Provide the (x, y) coordinate of the cell's center where the given text is located.  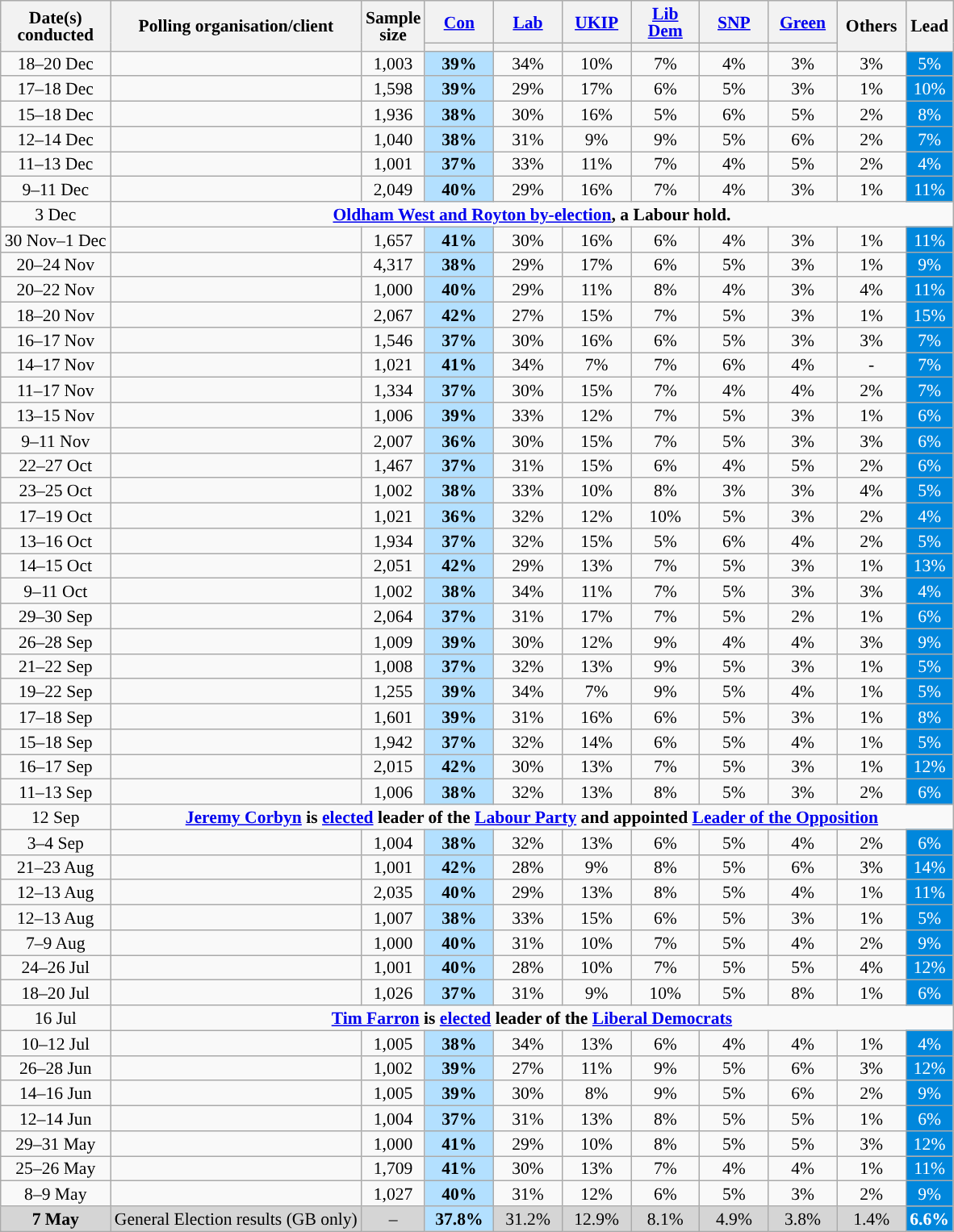
30 Nov–1 Dec (56, 239)
Jeremy Corbyn is elected leader of the Labour Party and appointed Leader of the Opposition (532, 816)
Date(s)conducted (56, 26)
17–19 Oct (56, 516)
1,027 (393, 1194)
29–31 May (56, 1144)
14–17 Nov (56, 365)
3.8% (802, 1218)
1,546 (393, 340)
21–22 Sep (56, 666)
23–25 Oct (56, 491)
2,051 (393, 566)
Polling organisation/client (236, 26)
2,035 (393, 892)
Green (802, 22)
1,334 (393, 390)
21–23 Aug (56, 867)
7 May (56, 1218)
17–18 Dec (56, 89)
37.8% (458, 1218)
12 Sep (56, 816)
- (872, 365)
25–26 May (56, 1168)
1,008 (393, 666)
22–27 Oct (56, 465)
20–24 Nov (56, 265)
1,009 (393, 641)
Samplesize (393, 26)
UKIP (597, 22)
16–17 Nov (56, 340)
26–28 Sep (56, 641)
Con (458, 22)
1,026 (393, 992)
General Election results (GB only) (236, 1218)
18–20 Dec (56, 63)
4,317 (393, 265)
15–18 Sep (56, 742)
12.9% (597, 1218)
13–15 Nov (56, 415)
4.9% (734, 1218)
3 Dec (56, 215)
1,936 (393, 115)
1,007 (393, 918)
3–4 Sep (56, 842)
1,003 (393, 63)
1,255 (393, 692)
13–16 Oct (56, 541)
9–11 Nov (56, 441)
1,934 (393, 541)
8.1% (665, 1218)
11–13 Dec (56, 165)
7–9 Aug (56, 942)
17–18 Sep (56, 716)
20–22 Nov (56, 290)
16 Jul (56, 1018)
11–17 Nov (56, 390)
6.6% (930, 1218)
12–14 Dec (56, 139)
11–13 Sep (56, 792)
18–20 Jul (56, 992)
2,007 (393, 441)
19–22 Sep (56, 692)
26–28 Jun (56, 1068)
Oldham West and Royton by-election, a Labour hold. (532, 215)
14–16 Jun (56, 1094)
Lead (930, 26)
16–17 Sep (56, 766)
Tim Farron is elected leader of the Liberal Democrats (532, 1018)
Lib Dem (665, 22)
9–11 Oct (56, 591)
Lab (528, 22)
24–26 Jul (56, 968)
– (393, 1218)
29–30 Sep (56, 616)
1,467 (393, 465)
2,064 (393, 616)
1,709 (393, 1168)
1,040 (393, 139)
15–18 Dec (56, 115)
2,015 (393, 766)
1,942 (393, 742)
SNP (734, 22)
9–11 Dec (56, 189)
1,601 (393, 716)
Others (872, 26)
2,067 (393, 315)
8–9 May (56, 1194)
1,598 (393, 89)
1,657 (393, 239)
1.4% (872, 1218)
14–15 Oct (56, 566)
18–20 Nov (56, 315)
10–12 Jul (56, 1042)
2,049 (393, 189)
31.2% (528, 1218)
12–14 Jun (56, 1118)
